Extract the [x, y] coordinate from the center of the cell holding the provided text.  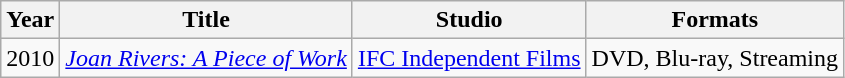
Formats [714, 20]
Title [206, 20]
Studio [469, 20]
DVD, Blu-ray, Streaming [714, 58]
IFC Independent Films [469, 58]
2010 [30, 58]
Year [30, 20]
Joan Rivers: A Piece of Work [206, 58]
